Capture the cell that displays the provided text and extract its [x, y] central coordinate. 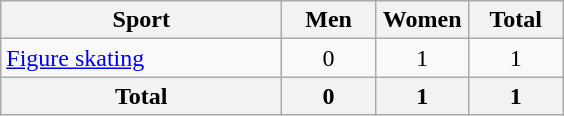
Men [329, 20]
Women [422, 20]
Figure skating [142, 58]
Sport [142, 20]
